For the text-containing cell, return its midpoint in (X, Y) coordinate format. 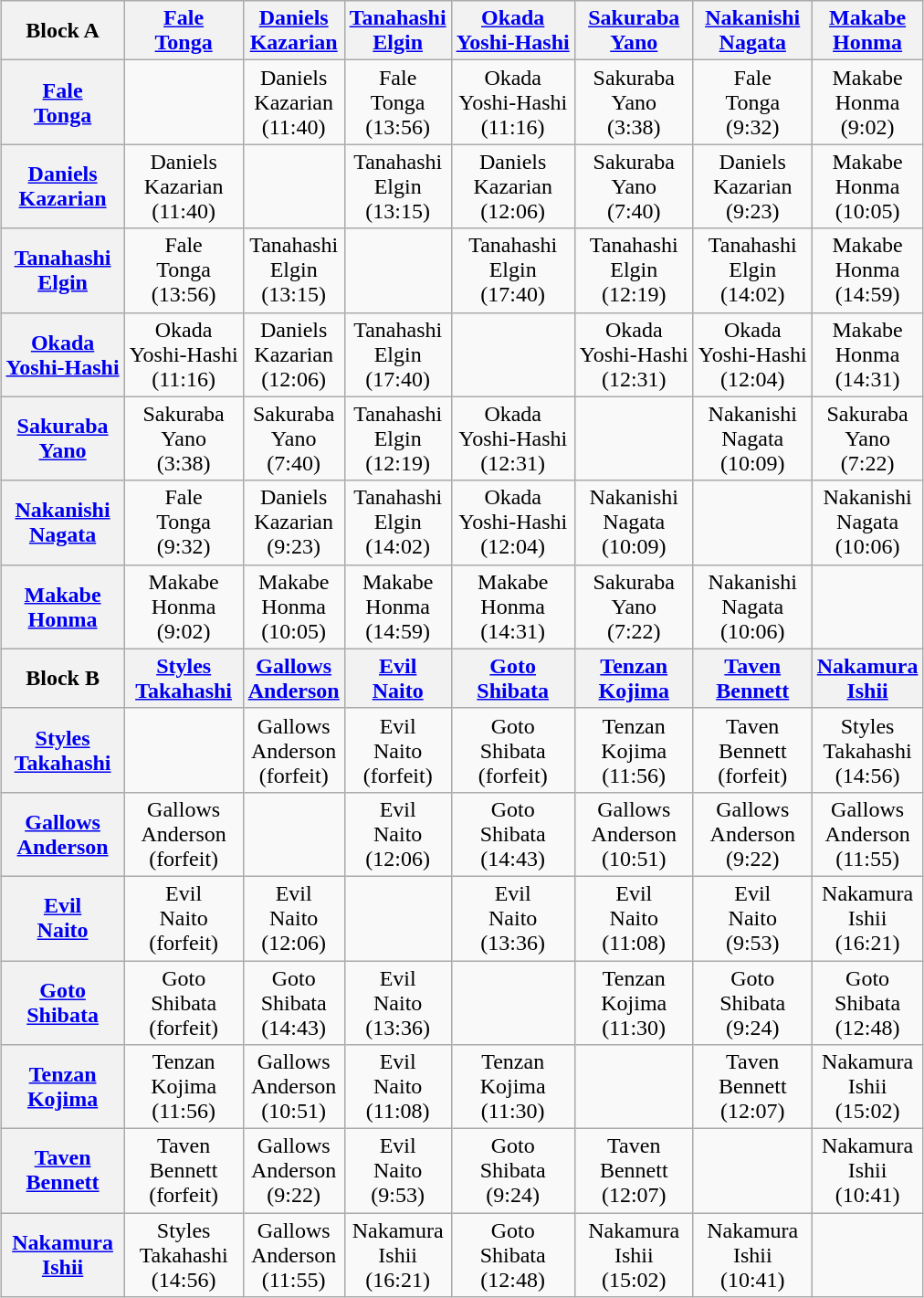
Block B (62, 678)
Block A (62, 31)
